Scan for the cell matching the given text and deliver its [X, Y] coordinate at center. 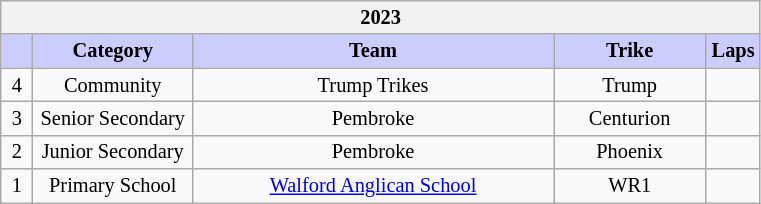
WR1 [630, 186]
4 [17, 85]
1 [17, 186]
Senior Secondary [113, 118]
Category [113, 51]
2 [17, 152]
Community [113, 85]
Laps [734, 51]
3 [17, 118]
Trike [630, 51]
Trump Trikes [374, 85]
Centurion [630, 118]
Trump [630, 85]
Phoenix [630, 152]
Junior Secondary [113, 152]
Team [374, 51]
2023 [381, 17]
Walford Anglican School [374, 186]
Primary School [113, 186]
